Extract the (x, y) coordinate from the center of the cell holding the provided text.  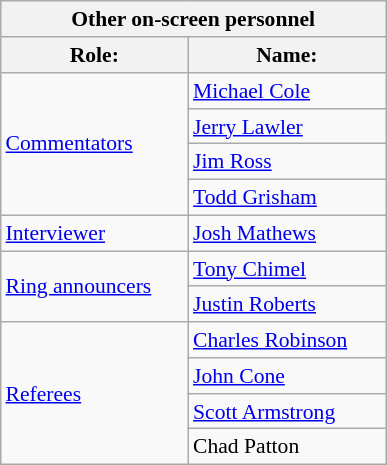
John Cone (287, 376)
Referees (94, 393)
Interviewer (94, 233)
Scott Armstrong (287, 411)
Name: (287, 55)
Josh Mathews (287, 233)
Other on-screen personnel (194, 19)
Ring announcers (94, 286)
Chad Patton (287, 447)
Role: (94, 55)
Jerry Lawler (287, 126)
Jim Ross (287, 162)
Tony Chimel (287, 269)
Todd Grisham (287, 197)
Commentators (94, 144)
Justin Roberts (287, 304)
Michael Cole (287, 91)
Charles Robinson (287, 340)
